Return the [X, Y] coordinate for the center point of the cell that contains the specified text.  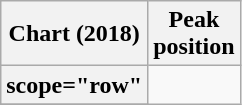
scope="row" [74, 85]
Chart (2018) [74, 34]
Peakposition [194, 34]
